Scan for the cell matching the given text and deliver its [X, Y] coordinate at center. 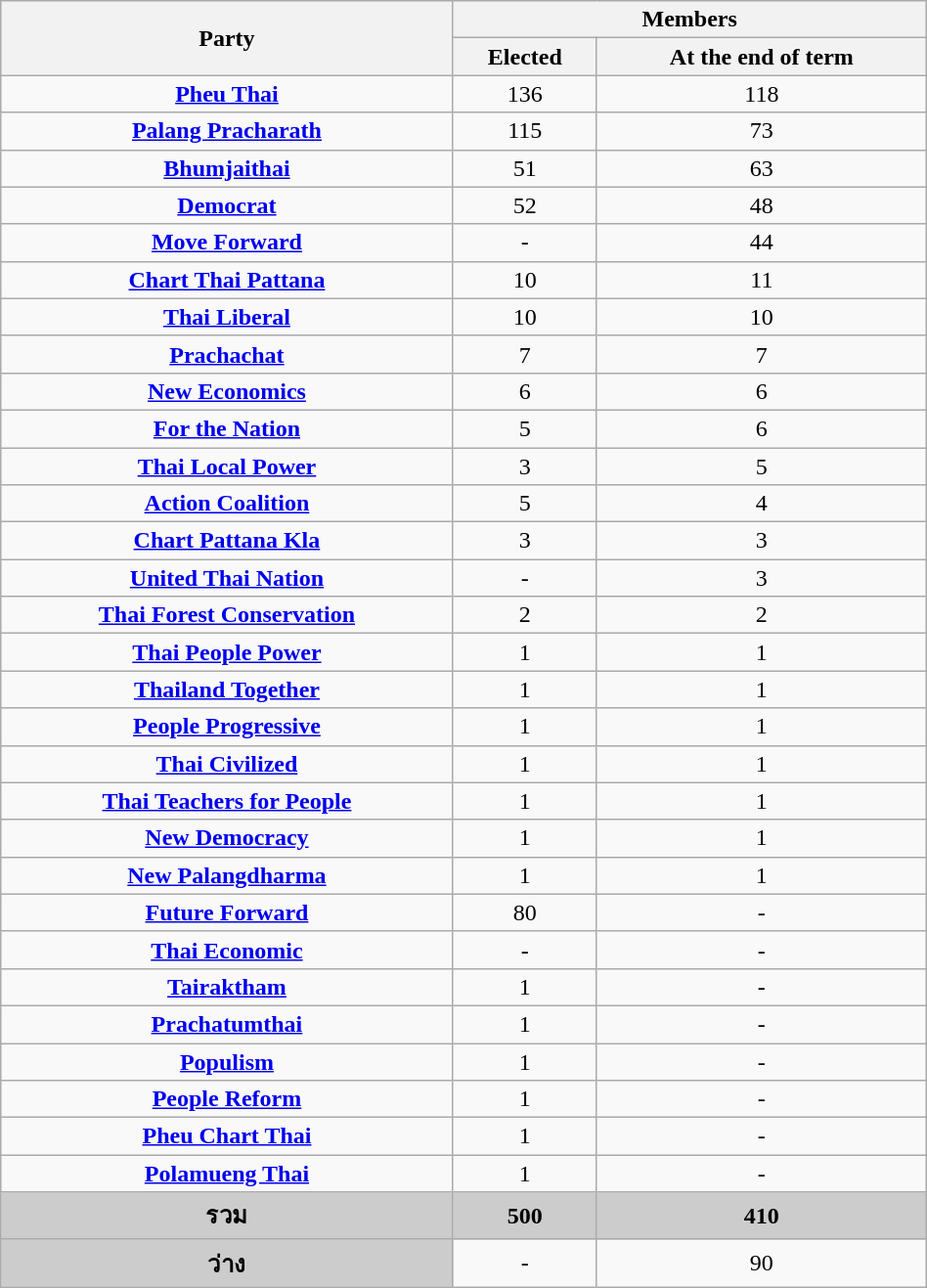
Thai Economic [227, 950]
Bhumjaithai [227, 168]
Party [227, 38]
People Progressive [227, 727]
63 [761, 168]
Future Forward [227, 912]
44 [761, 243]
Thai Teachers for People [227, 801]
Populism [227, 1061]
Thai Civilized [227, 764]
Members [689, 20]
Elected [524, 57]
52 [524, 205]
Thai Forest Conservation [227, 615]
48 [761, 205]
500 [524, 1217]
Thai Liberal [227, 317]
Palang Pracharath [227, 131]
Move Forward [227, 243]
Pheu Chart Thai [227, 1136]
Thai Local Power [227, 466]
New Economics [227, 391]
80 [524, 912]
Thailand Together [227, 689]
New Palangdharma [227, 875]
New Democracy [227, 838]
Democrat [227, 205]
51 [524, 168]
Prachatumthai [227, 1024]
People Reform [227, 1099]
136 [524, 94]
90 [761, 1264]
118 [761, 94]
73 [761, 131]
รวม [227, 1217]
115 [524, 131]
Pheu Thai [227, 94]
Tairaktham [227, 987]
At the end of term [761, 57]
Chart Thai Pattana [227, 280]
United Thai Nation [227, 578]
4 [761, 504]
Chart Pattana Kla [227, 541]
Action Coalition [227, 504]
Thai People Power [227, 652]
11 [761, 280]
Prachachat [227, 354]
ว่าง [227, 1264]
Polamueng Thai [227, 1174]
410 [761, 1217]
For the Nation [227, 428]
